Provide the (x, y) coordinate of the cell's center where the given text is located.  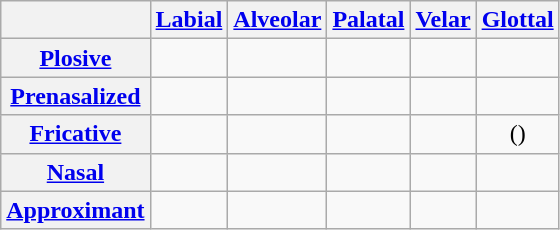
Velar (443, 20)
() (518, 134)
Labial (189, 20)
Glottal (518, 20)
Palatal (368, 20)
Nasal (76, 172)
Prenasalized (76, 96)
Fricative (76, 134)
Alveolar (278, 20)
Plosive (76, 58)
Approximant (76, 210)
